Return (x, y) of the center of cell containing provided text 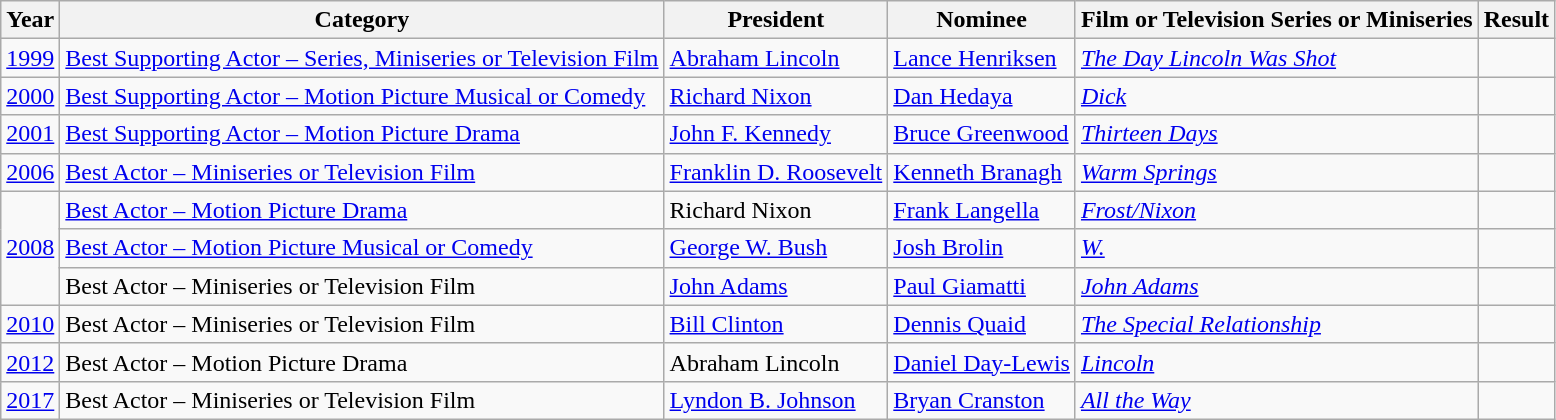
Paul Giamatti (982, 286)
Franklin D. Roosevelt (776, 172)
2001 (30, 134)
Frost/Nixon (1276, 210)
2008 (30, 248)
Josh Brolin (982, 248)
Best Actor – Motion Picture Musical or Comedy (362, 248)
Nominee (982, 20)
Bruce Greenwood (982, 134)
Frank Langella (982, 210)
Dennis Quaid (982, 324)
Lincoln (1276, 362)
1999 (30, 58)
Thirteen Days (1276, 134)
2012 (30, 362)
Result (1516, 20)
2017 (30, 400)
2010 (30, 324)
John F. Kennedy (776, 134)
2006 (30, 172)
Warm Springs (1276, 172)
2000 (30, 96)
Lyndon B. Johnson (776, 400)
Daniel Day-Lewis (982, 362)
Category (362, 20)
Dan Hedaya (982, 96)
Best Supporting Actor – Motion Picture Drama (362, 134)
The Special Relationship (1276, 324)
Dick (1276, 96)
Year (30, 20)
President (776, 20)
All the Way (1276, 400)
Best Supporting Actor – Motion Picture Musical or Comedy (362, 96)
Bill Clinton (776, 324)
W. (1276, 248)
Best Supporting Actor – Series, Miniseries or Television Film (362, 58)
Lance Henriksen (982, 58)
Bryan Cranston (982, 400)
The Day Lincoln Was Shot (1276, 58)
Kenneth Branagh (982, 172)
Film or Television Series or Miniseries (1276, 20)
George W. Bush (776, 248)
